For the text-containing cell, return its midpoint in (x, y) coordinate format. 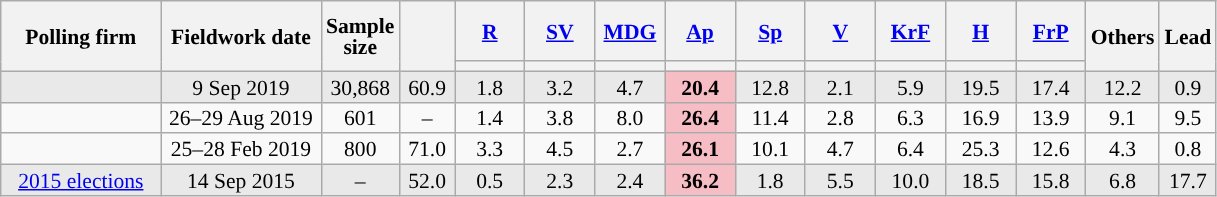
12.2 (1123, 86)
2.1 (840, 86)
16.9 (980, 118)
11.4 (770, 118)
10.1 (770, 150)
Sp (770, 31)
12.8 (770, 86)
800 (360, 150)
V (840, 31)
Samplesize (360, 36)
20.4 (700, 86)
1.4 (490, 118)
R (490, 31)
5.5 (840, 180)
Fieldwork date (241, 36)
Polling firm (81, 36)
17.7 (1188, 180)
6.3 (910, 118)
26.4 (700, 118)
2.3 (560, 180)
H (980, 31)
5.9 (910, 86)
12.6 (1051, 150)
0.8 (1188, 150)
26–29 Aug 2019 (241, 118)
4.3 (1123, 150)
8.0 (630, 118)
60.9 (426, 86)
2.7 (630, 150)
9 Sep 2019 (241, 86)
26.1 (700, 150)
KrF (910, 31)
15.8 (1051, 180)
19.5 (980, 86)
6.4 (910, 150)
3.2 (560, 86)
SV (560, 31)
601 (360, 118)
18.5 (980, 180)
36.2 (700, 180)
Ap (700, 31)
Others (1123, 36)
17.4 (1051, 86)
9.1 (1123, 118)
6.8 (1123, 180)
3.3 (490, 150)
FrP (1051, 31)
0.5 (490, 180)
3.8 (560, 118)
14 Sep 2015 (241, 180)
MDG (630, 31)
Lead (1188, 36)
30,868 (360, 86)
25.3 (980, 150)
9.5 (1188, 118)
2.4 (630, 180)
52.0 (426, 180)
13.9 (1051, 118)
25–28 Feb 2019 (241, 150)
2.8 (840, 118)
0.9 (1188, 86)
2015 elections (81, 180)
4.5 (560, 150)
10.0 (910, 180)
71.0 (426, 150)
